Search for the cell housing the specified text and yield its (x, y) center coordinate. 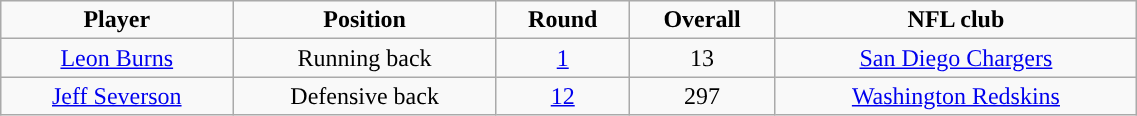
Overall (702, 20)
Player (117, 20)
1 (562, 58)
Running back (365, 58)
Round (562, 20)
Leon Burns (117, 58)
Washington Redskins (956, 96)
12 (562, 96)
297 (702, 96)
Jeff Severson (117, 96)
NFL club (956, 20)
Defensive back (365, 96)
San Diego Chargers (956, 58)
13 (702, 58)
Position (365, 20)
